Pinpoint the cell where the given text exists, returning its [X, Y] midpoint coordinate. 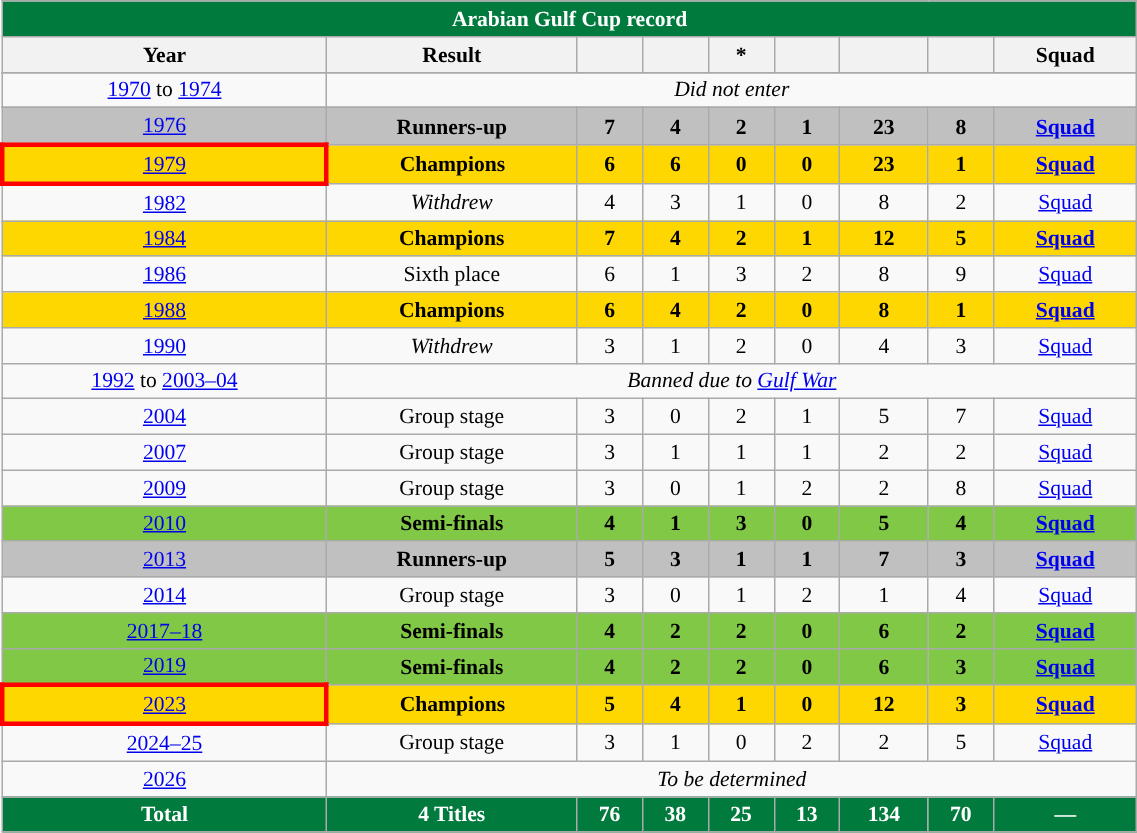
9 [961, 275]
2010 [164, 524]
2026 [164, 779]
2023 [164, 706]
1970 to 1974 [164, 90]
1992 to 2003–04 [164, 381]
1979 [164, 164]
2019 [164, 666]
Year [164, 55]
1976 [164, 126]
2024–25 [164, 742]
To be determined [732, 779]
76 [610, 815]
Banned due to Gulf War [732, 381]
70 [961, 815]
2004 [164, 417]
Arabian Gulf Cup record [570, 19]
1990 [164, 346]
Did not enter [732, 90]
Sixth place [452, 275]
2007 [164, 453]
— [1066, 815]
1986 [164, 275]
Total [164, 815]
25 [741, 815]
2009 [164, 488]
4 Titles [452, 815]
38 [675, 815]
13 [807, 815]
134 [884, 815]
1988 [164, 310]
2013 [164, 560]
* [741, 55]
1984 [164, 239]
Result [452, 55]
2014 [164, 595]
1982 [164, 202]
2017–18 [164, 631]
